Output the (x, y) coordinate of the center of the cell containing the given text.  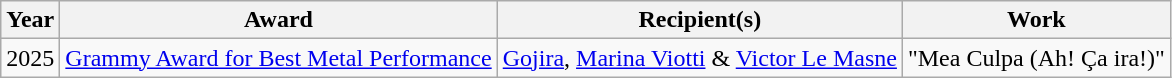
Grammy Award for Best Metal Performance (278, 58)
Recipient(s) (700, 20)
Work (1036, 20)
Year (30, 20)
Gojira, Marina Viotti & Victor Le Masne (700, 58)
Award (278, 20)
"Mea Culpa (Ah! Ça ira!)" (1036, 58)
2025 (30, 58)
